Pinpoint the cell where the given text exists, returning its (x, y) midpoint coordinate. 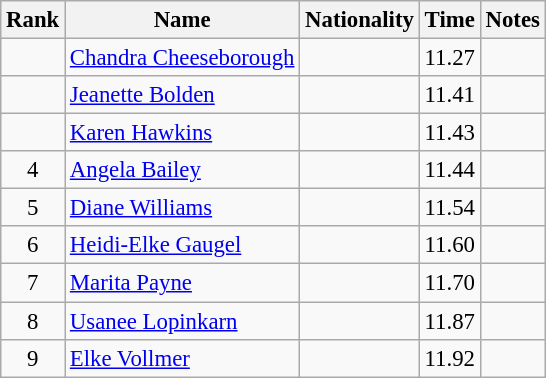
11.60 (450, 245)
5 (33, 208)
11.44 (450, 170)
Time (450, 20)
Angela Bailey (182, 170)
4 (33, 170)
Name (182, 20)
Nationality (360, 20)
Heidi-Elke Gaugel (182, 245)
7 (33, 283)
Rank (33, 20)
11.27 (450, 58)
9 (33, 358)
11.54 (450, 208)
Marita Payne (182, 283)
Elke Vollmer (182, 358)
Usanee Lopinkarn (182, 321)
8 (33, 321)
11.41 (450, 95)
11.92 (450, 358)
Chandra Cheeseborough (182, 58)
11.70 (450, 283)
Diane Williams (182, 208)
Karen Hawkins (182, 133)
Jeanette Bolden (182, 95)
Notes (512, 20)
11.43 (450, 133)
11.87 (450, 321)
6 (33, 245)
